Output the (x, y) coordinate of the center of the cell containing the given text.  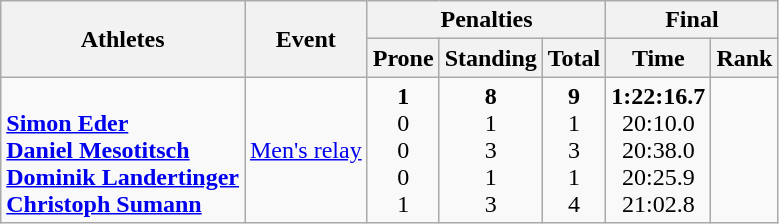
Simon EderDaniel MesotitschDominik LandertingerChristoph Sumann (123, 150)
Men's relay (306, 150)
Standing (490, 58)
10001 (403, 150)
81313 (490, 150)
Rank (744, 58)
Event (306, 39)
Time (658, 58)
Athletes (123, 39)
1:22:16.720:10.020:38.020:25.921:02.8 (658, 150)
Prone (403, 58)
91314 (574, 150)
Total (574, 58)
Final (692, 20)
Penalties (486, 20)
